Determine the [x, y] coordinate at the center of the cell enclosing the given text.  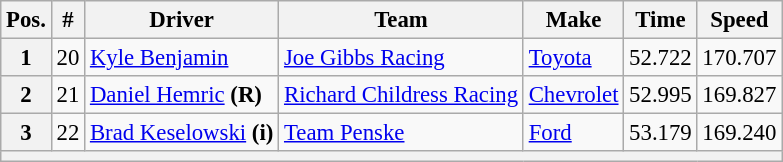
169.827 [740, 95]
170.707 [740, 58]
Brad Keselowski (i) [182, 133]
Pos. [26, 20]
3 [26, 133]
Team Penske [402, 133]
52.995 [660, 95]
Joe Gibbs Racing [402, 58]
22 [68, 133]
Kyle Benjamin [182, 58]
Daniel Hemric (R) [182, 95]
Time [660, 20]
20 [68, 58]
Toyota [573, 58]
Ford [573, 133]
169.240 [740, 133]
Driver [182, 20]
Speed [740, 20]
Chevrolet [573, 95]
53.179 [660, 133]
Make [573, 20]
Team [402, 20]
21 [68, 95]
# [68, 20]
52.722 [660, 58]
2 [26, 95]
1 [26, 58]
Richard Childress Racing [402, 95]
